Find where the given text appears and provide that cell's center as [X, Y] coordinate. 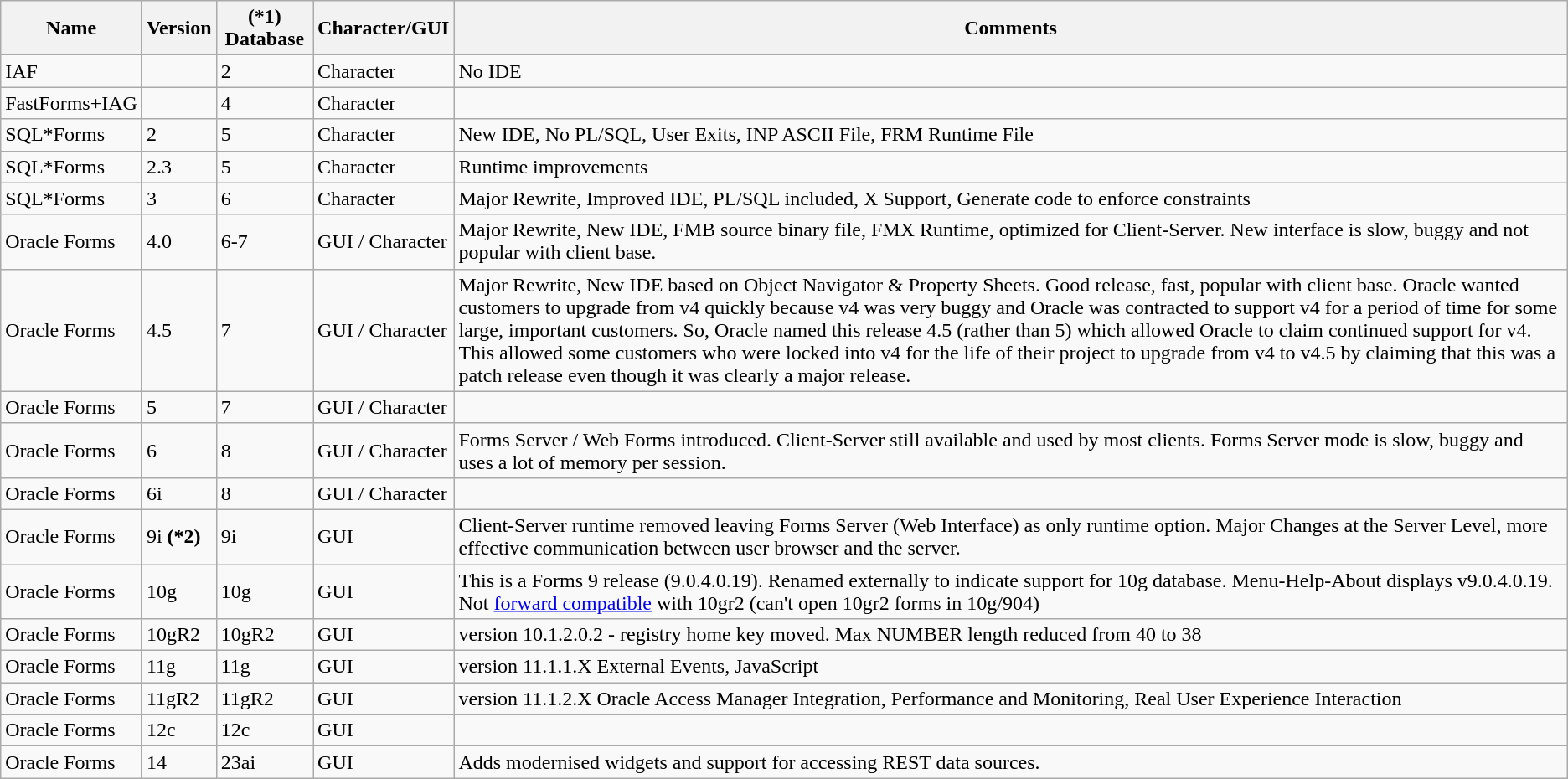
9i [265, 536]
Name [72, 28]
Major Rewrite, Improved IDE, PL/SQL included, X Support, Generate code to enforce constraints [1010, 199]
4 [265, 103]
4.0 [179, 241]
2.3 [179, 167]
4.5 [179, 330]
9i (*2) [179, 536]
version 10.1.2.0.2 - registry home key moved. Max NUMBER length reduced from 40 to 38 [1010, 635]
Version [179, 28]
Runtime improvements [1010, 167]
version 11.1.2.X Oracle Access Manager Integration, Performance and Monitoring, Real User Experience Interaction [1010, 699]
6-7 [265, 241]
(*1) Database [265, 28]
FastForms+IAG [72, 103]
version 11.1.1.X External Events, JavaScript [1010, 667]
Adds modernised widgets and support for accessing REST data sources. [1010, 762]
3 [179, 199]
Character/GUI [384, 28]
No IDE [1010, 71]
Comments [1010, 28]
New IDE, No PL/SQL, User Exits, INP ASCII File, FRM Runtime File [1010, 135]
IAF [72, 71]
23ai [265, 762]
14 [179, 762]
6i [179, 493]
